For the text-containing cell, return its midpoint in (X, Y) coordinate format. 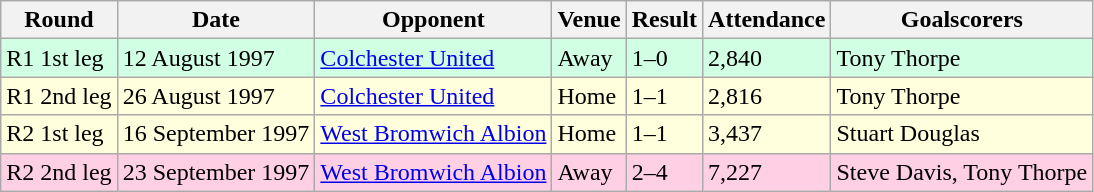
12 August 1997 (216, 58)
26 August 1997 (216, 96)
R2 2nd leg (59, 172)
Date (216, 20)
Venue (589, 20)
Round (59, 20)
23 September 1997 (216, 172)
16 September 1997 (216, 134)
R1 1st leg (59, 58)
Goalscorers (962, 20)
Opponent (434, 20)
Result (664, 20)
1–0 (664, 58)
7,227 (767, 172)
R2 1st leg (59, 134)
Steve Davis, Tony Thorpe (962, 172)
Attendance (767, 20)
2,816 (767, 96)
Stuart Douglas (962, 134)
2–4 (664, 172)
2,840 (767, 58)
R1 2nd leg (59, 96)
3,437 (767, 134)
